Identify which cell holds the provided text, then report its (x, y) central coordinate. 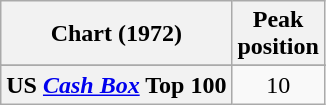
Peakposition (278, 34)
10 (278, 85)
US Cash Box Top 100 (116, 85)
Chart (1972) (116, 34)
